Output the [X, Y] coordinate of the center of the cell containing the given text.  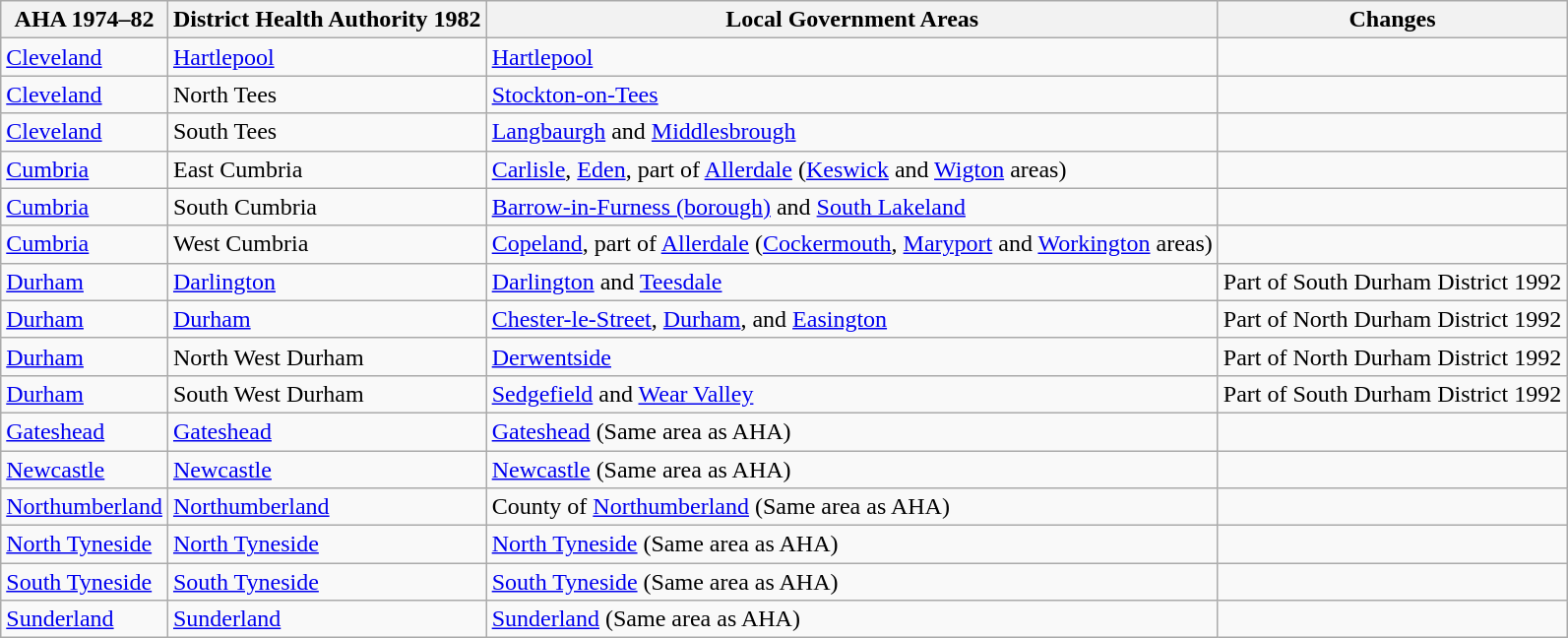
Sunderland (Same area as AHA) [852, 619]
North Tees [327, 95]
Changes [1392, 20]
County of Northumberland (Same area as AHA) [852, 507]
Carlisle, Eden, part of Allerdale (Keswick and Wigton areas) [852, 169]
AHA 1974–82 [85, 20]
Local Government Areas [852, 20]
Derwentside [852, 356]
Copeland, part of Allerdale (Cockermouth, Maryport and Workington areas) [852, 244]
Stockton-on-Tees [852, 95]
South Tyneside (Same area as AHA) [852, 582]
Sedgefield and Wear Valley [852, 394]
Darlington [327, 282]
Newcastle (Same area as AHA) [852, 470]
South Cumbria [327, 207]
South West Durham [327, 394]
East Cumbria [327, 169]
West Cumbria [327, 244]
Barrow-in-Furness (borough) and South Lakeland [852, 207]
Gateshead (Same area as AHA) [852, 431]
South Tees [327, 132]
Chester-le-Street, Durham, and Easington [852, 319]
Langbaurgh and Middlesbrough [852, 132]
Darlington and Teesdale [852, 282]
North Tyneside (Same area as AHA) [852, 544]
North West Durham [327, 356]
District Health Authority 1982 [327, 20]
